Capture the cell that displays the provided text and extract its (x, y) central coordinate. 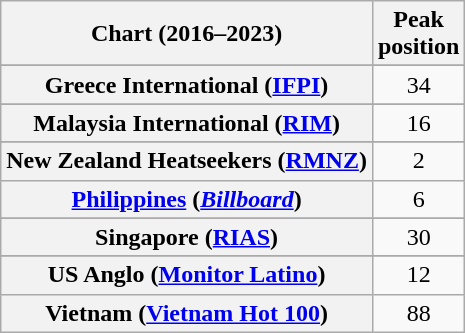
34 (418, 85)
Philippines (Billboard) (187, 199)
New Zealand Heatseekers (RMNZ) (187, 161)
6 (418, 199)
Greece International (IFPI) (187, 85)
Chart (2016–2023) (187, 34)
88 (418, 313)
Singapore (RIAS) (187, 237)
Malaysia International (RIM) (187, 123)
Vietnam (Vietnam Hot 100) (187, 313)
12 (418, 275)
30 (418, 237)
Peakposition (418, 34)
16 (418, 123)
2 (418, 161)
US Anglo (Monitor Latino) (187, 275)
